Search for the cell housing the specified text and yield its [X, Y] center coordinate. 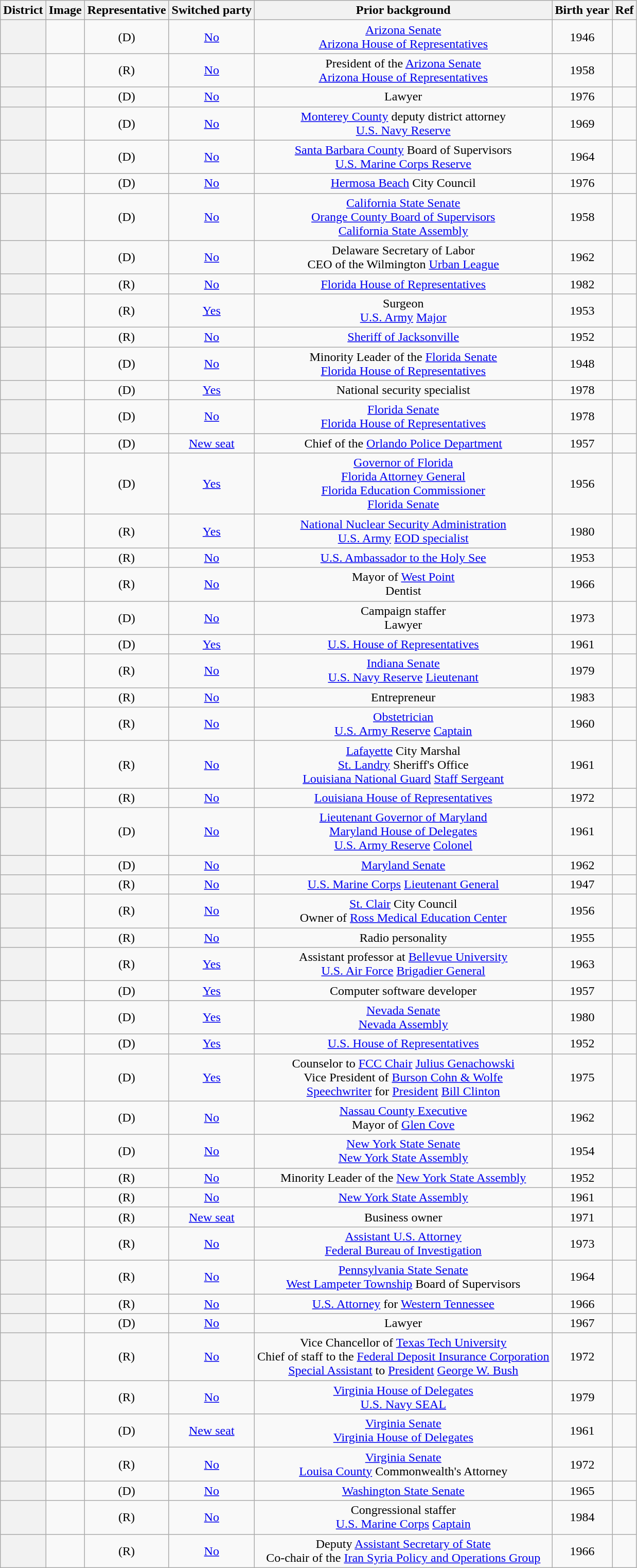
Florida SenateFlorida House of Representatives [403, 417]
Radio personality [403, 938]
Washington State Senate [403, 1491]
Minority Leader of the Florida SenateFlorida House of Representatives [403, 364]
Nassau County ExecutiveMayor of Glen Cove [403, 1117]
1982 [582, 284]
Chief of the Orlando Police Department [403, 443]
Representative [127, 10]
Arizona SenateArizona House of Representatives [403, 37]
President of the Arizona SenateArizona House of Representatives [403, 70]
Minority Leader of the New York State Assembly [403, 1178]
Deputy Assistant Secretary of StateCo-chair of the Iran Syria Policy and Operations Group [403, 1551]
Governor of FloridaFlorida Attorney GeneralFlorida Education CommissionerFlorida Senate [403, 484]
1963 [582, 964]
Monterey County deputy district attorneyU.S. Navy Reserve [403, 124]
Santa Barbara County Board of SupervisorsU.S. Marine Corps Reserve [403, 157]
Business owner [403, 1217]
Prior background [403, 10]
Louisiana House of Representatives [403, 798]
Switched party [211, 10]
New York State SenateNew York State Assembly [403, 1151]
Vice Chancellor of Texas Tech UniversityChief of staff to the Federal Deposit Insurance CorporationSpecial Assistant to President George W. Bush [403, 1357]
Sheriff of Jacksonville [403, 337]
Maryland Senate [403, 865]
National security specialist [403, 390]
ObstetricianU.S. Army Reserve Captain [403, 724]
Lafayette City MarshalSt. Landry Sheriff's OfficeLouisiana National Guard Staff Sergeant [403, 764]
Campaign stafferLawyer [403, 618]
Virginia SenateVirginia House of Delegates [403, 1431]
Nevada SenateNevada Assembly [403, 1018]
Hermosa Beach City Council [403, 183]
SurgeonU.S. Army Major [403, 310]
Ref [625, 10]
District [23, 10]
National Nuclear Security AdministrationU.S. Army EOD specialist [403, 531]
Indiana SenateU.S. Navy Reserve Lieutenant [403, 670]
St. Clair City CouncilOwner of Ross Medical Education Center [403, 911]
1947 [582, 885]
1946 [582, 37]
1948 [582, 364]
Virginia SenateLouisa County Commonwealth's Attorney [403, 1464]
New York State Assembly [403, 1197]
Virginia House of DelegatesU.S. Navy SEAL [403, 1398]
1967 [582, 1323]
1960 [582, 724]
Lieutenant Governor of MarylandMaryland House of DelegatesU.S. Army Reserve Colonel [403, 831]
Assistant professor at Bellevue UniversityU.S. Air Force Brigadier General [403, 964]
1971 [582, 1217]
Entrepreneur [403, 697]
Mayor of West PointDentist [403, 584]
1955 [582, 938]
U.S. Ambassador to the Holy See [403, 558]
1954 [582, 1151]
1975 [582, 1077]
California State SenateOrange County Board of SupervisorsCalifornia State Assembly [403, 217]
Birth year [582, 10]
1983 [582, 697]
1969 [582, 124]
U.S. Marine Corps Lieutenant General [403, 885]
Assistant U.S. AttorneyFederal Bureau of Investigation [403, 1243]
Pennsylvania State SenateWest Lampeter Township Board of Supervisors [403, 1277]
Counselor to FCC Chair Julius GenachowskiVice President of Burson Cohn & WolfeSpeechwriter for President Bill Clinton [403, 1077]
Florida House of Representatives [403, 284]
Computer software developer [403, 991]
Image [65, 10]
Delaware Secretary of LaborCEO of the Wilmington Urban League [403, 257]
1965 [582, 1491]
1984 [582, 1517]
Congressional stafferU.S. Marine Corps Captain [403, 1517]
U.S. Attorney for Western Tennessee [403, 1303]
